From the cell containing the given text, extract its center point as [x, y] coordinate. 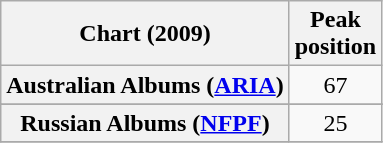
Australian Albums (ARIA) [145, 85]
Chart (2009) [145, 34]
67 [335, 85]
25 [335, 123]
Peakposition [335, 34]
Russian Albums (NFPF) [145, 123]
